Output the (x, y) coordinate of the center of the cell containing the given text.  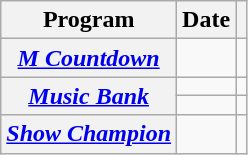
Music Bank (89, 96)
Show Champion (89, 134)
Program (89, 20)
Date (206, 20)
M Countdown (89, 58)
